Identify which cell holds the provided text, then report its [X, Y] central coordinate. 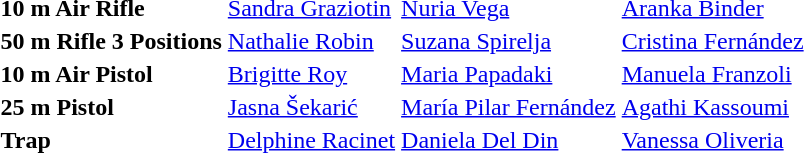
María Pilar Fernández [509, 107]
Suzana Spirelja [509, 41]
Brigitte Roy [311, 74]
Maria Papadaki [509, 74]
Nathalie Robin [311, 41]
Jasna Šekarić [311, 107]
